Identify which cell holds the provided text, then report its [x, y] central coordinate. 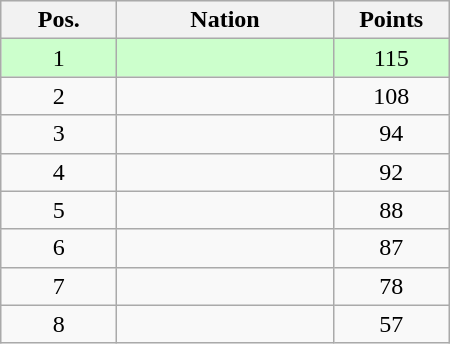
88 [391, 210]
7 [59, 286]
3 [59, 134]
108 [391, 96]
4 [59, 172]
5 [59, 210]
2 [59, 96]
87 [391, 248]
94 [391, 134]
1 [59, 58]
Nation [225, 20]
57 [391, 324]
Points [391, 20]
78 [391, 286]
92 [391, 172]
115 [391, 58]
8 [59, 324]
Pos. [59, 20]
6 [59, 248]
